Find where the given text appears and provide that cell's center as (x, y) coordinate. 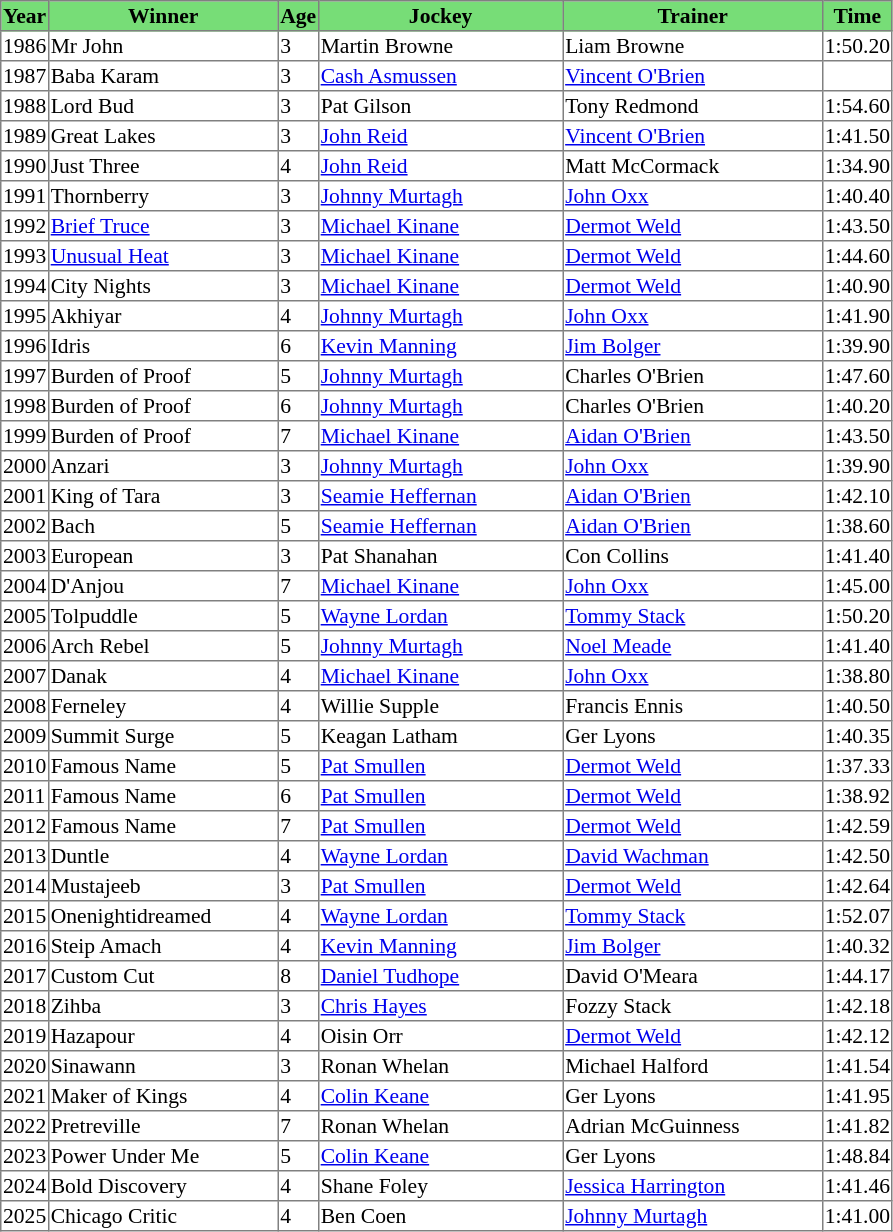
2001 (25, 496)
1:52.07 (857, 916)
1:40.20 (857, 406)
2020 (25, 1066)
1:41.50 (857, 136)
2014 (25, 886)
Bach (163, 526)
2002 (25, 526)
David Wachman (693, 856)
Daniel Tudhope (440, 976)
Pretreville (163, 1126)
1990 (25, 166)
Liam Browne (693, 46)
1:42.18 (857, 1006)
1:41.82 (857, 1126)
1:54.60 (857, 106)
1:41.95 (857, 1096)
1987 (25, 76)
Ferneley (163, 706)
1:38.92 (857, 796)
Chicago Critic (163, 1216)
Oisin Orr (440, 1036)
Shane Foley (440, 1186)
1:40.32 (857, 946)
Pat Shanahan (440, 556)
1:44.17 (857, 976)
2016 (25, 946)
1:42.64 (857, 886)
Noel Meade (693, 646)
Pat Gilson (440, 106)
1:37.33 (857, 766)
Chris Hayes (440, 1006)
Onenightidreamed (163, 916)
1:42.10 (857, 496)
1:42.12 (857, 1036)
2008 (25, 706)
Duntle (163, 856)
Mustajeeb (163, 886)
1988 (25, 106)
Custom Cut (163, 976)
Keagan Latham (440, 736)
2009 (25, 736)
1999 (25, 436)
Jockey (440, 16)
David O'Meara (693, 976)
1:47.60 (857, 376)
2025 (25, 1216)
Maker of Kings (163, 1096)
1:40.35 (857, 736)
Idris (163, 346)
1996 (25, 346)
2007 (25, 676)
1:45.00 (857, 586)
1998 (25, 406)
Unusual Heat (163, 256)
Matt McCormack (693, 166)
Just Three (163, 166)
Adrian McGuinness (693, 1126)
D'Anjou (163, 586)
Steip Amach (163, 946)
Year (25, 16)
King of Tara (163, 496)
1991 (25, 196)
Fozzy Stack (693, 1006)
Tolpuddle (163, 616)
2017 (25, 976)
Akhiyar (163, 316)
Francis Ennis (693, 706)
Time (857, 16)
1:38.60 (857, 526)
1:48.84 (857, 1156)
Anzari (163, 466)
2018 (25, 1006)
2021 (25, 1096)
2012 (25, 826)
2000 (25, 466)
1:42.50 (857, 856)
1986 (25, 46)
Thornberry (163, 196)
1:38.80 (857, 676)
Zihba (163, 1006)
Power Under Me (163, 1156)
Summit Surge (163, 736)
1:41.46 (857, 1186)
Danak (163, 676)
Willie Supple (440, 706)
Lord Bud (163, 106)
1992 (25, 226)
Mr John (163, 46)
Winner (163, 16)
1994 (25, 286)
1:34.90 (857, 166)
1997 (25, 376)
2015 (25, 916)
2023 (25, 1156)
8 (298, 976)
City Nights (163, 286)
Martin Browne (440, 46)
Con Collins (693, 556)
2010 (25, 766)
2024 (25, 1186)
2022 (25, 1126)
European (163, 556)
Brief Truce (163, 226)
Michael Halford (693, 1066)
2006 (25, 646)
1:40.40 (857, 196)
1993 (25, 256)
Hazapour (163, 1036)
Bold Discovery (163, 1186)
Age (298, 16)
2011 (25, 796)
Baba Karam (163, 76)
1:42.59 (857, 826)
Arch Rebel (163, 646)
2004 (25, 586)
1989 (25, 136)
Ben Coen (440, 1216)
Jessica Harrington (693, 1186)
Great Lakes (163, 136)
2003 (25, 556)
2005 (25, 616)
Sinawann (163, 1066)
2019 (25, 1036)
1:44.60 (857, 256)
2013 (25, 856)
Tony Redmond (693, 106)
Trainer (693, 16)
1:41.00 (857, 1216)
1995 (25, 316)
Cash Asmussen (440, 76)
1:40.90 (857, 286)
1:41.54 (857, 1066)
1:41.90 (857, 316)
1:40.50 (857, 706)
